Detect which cell encompasses the target text, then output its (x, y) center coordinate. 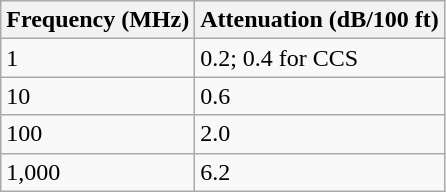
Attenuation (dB/100 ft) (320, 20)
1,000 (98, 172)
2.0 (320, 134)
1 (98, 58)
6.2 (320, 172)
0.6 (320, 96)
0.2; 0.4 for CCS (320, 58)
Frequency (MHz) (98, 20)
10 (98, 96)
100 (98, 134)
